Identify which cell holds the provided text, then report its [X, Y] central coordinate. 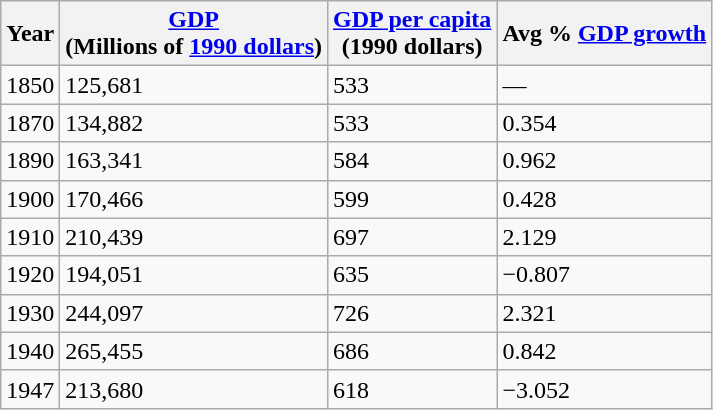
635 [412, 275]
1940 [30, 351]
1910 [30, 237]
599 [412, 199]
1947 [30, 389]
0.962 [604, 161]
2.321 [604, 313]
1930 [30, 313]
−0.807 [604, 275]
194,051 [194, 275]
GDP (Millions of 1990 dollars) [194, 34]
134,882 [194, 123]
— [604, 85]
2.129 [604, 237]
163,341 [194, 161]
−3.052 [604, 389]
1890 [30, 161]
0.842 [604, 351]
GDP per capita (1990 dollars) [412, 34]
0.354 [604, 123]
Avg % GDP growth [604, 34]
213,680 [194, 389]
618 [412, 389]
1900 [30, 199]
1850 [30, 85]
726 [412, 313]
Year [30, 34]
697 [412, 237]
210,439 [194, 237]
1920 [30, 275]
0.428 [604, 199]
686 [412, 351]
584 [412, 161]
244,097 [194, 313]
125,681 [194, 85]
170,466 [194, 199]
1870 [30, 123]
265,455 [194, 351]
